Extract the [x, y] coordinate from the center of the cell holding the provided text.  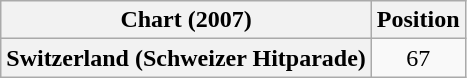
67 [418, 58]
Switzerland (Schweizer Hitparade) [186, 58]
Chart (2007) [186, 20]
Position [418, 20]
